Determine the [x, y] coordinate at the center of the cell enclosing the given text.  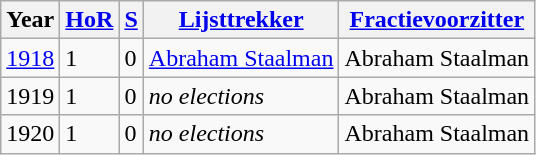
Year [30, 20]
1919 [30, 96]
S [131, 20]
Lijsttrekker [241, 20]
Fractievoorzitter [437, 20]
HoR [90, 20]
1920 [30, 134]
1918 [30, 58]
